Return the [X, Y] coordinate for the center point of the cell that contains the specified text.  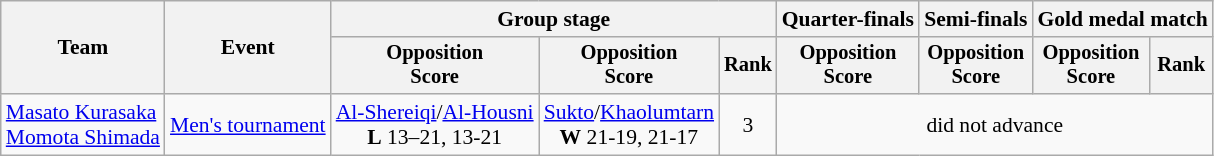
Gold medal match [1122, 19]
Event [248, 48]
Sukto/KhaolumtarnW 21-19, 21-17 [629, 124]
Men's tournament [248, 124]
Group stage [554, 19]
Quarter-finals [848, 19]
3 [748, 124]
Al-Shereiqi/Al-HousniL 13–21, 13-21 [435, 124]
Semi-finals [976, 19]
Masato KurasakaMomota Shimada [83, 124]
Team [83, 48]
did not advance [995, 124]
